Identify which cell holds the provided text, then report its [X, Y] central coordinate. 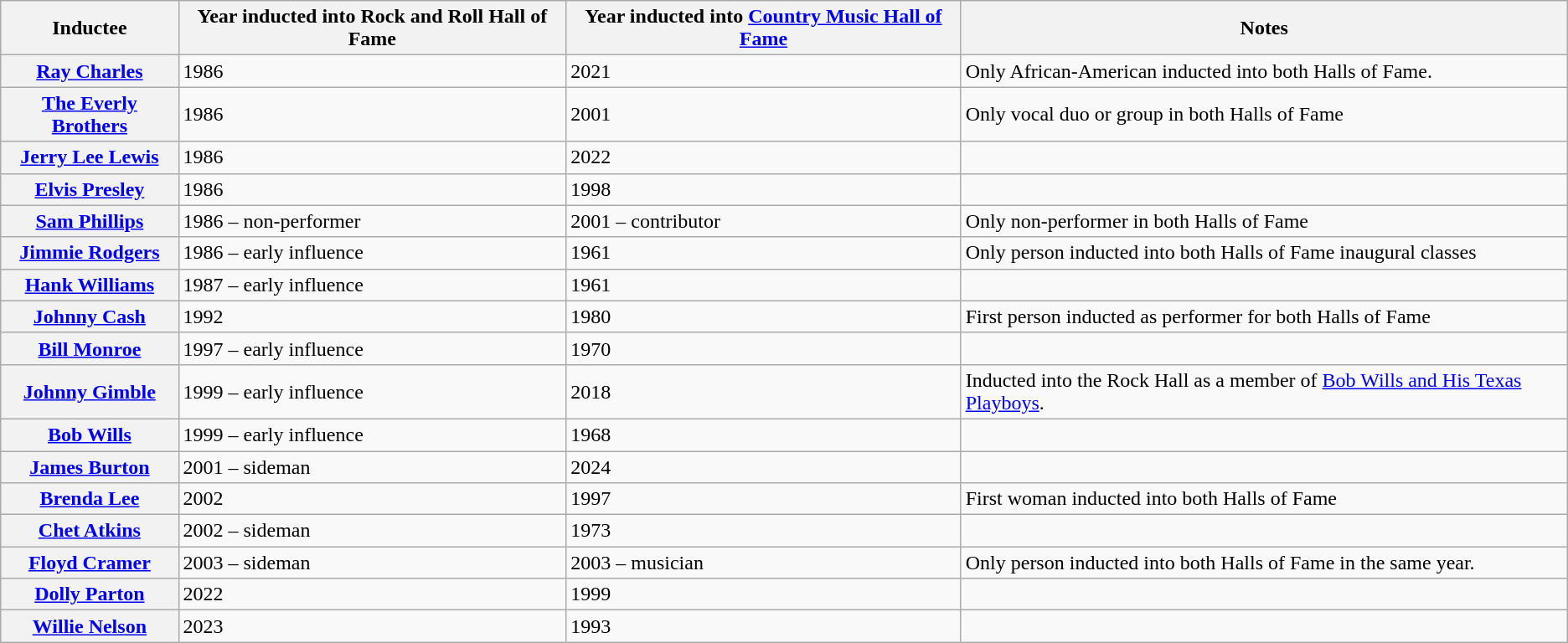
2001 [764, 114]
Sam Phillips [90, 221]
Only vocal duo or group in both Halls of Fame [1264, 114]
2002 – sideman [372, 531]
1997 [764, 499]
1970 [764, 348]
1992 [372, 316]
1999 [764, 594]
2003 – sideman [372, 563]
Chet Atkins [90, 531]
Only African-American inducted into both Halls of Fame. [1264, 71]
1968 [764, 435]
1980 [764, 316]
Only person inducted into both Halls of Fame inaugural classes [1264, 253]
2001 – contributor [764, 221]
2021 [764, 71]
Year inducted into Country Music Hall of Fame [764, 28]
Johnny Cash [90, 316]
James Burton [90, 466]
First woman inducted into both Halls of Fame [1264, 499]
Ray Charles [90, 71]
Only person inducted into both Halls of Fame in the same year. [1264, 563]
Hank Williams [90, 285]
First person inducted as performer for both Halls of Fame [1264, 316]
2002 [372, 499]
1993 [764, 626]
1987 – early influence [372, 285]
Dolly Parton [90, 594]
2003 – musician [764, 563]
Floyd Cramer [90, 563]
1986 – non-performer [372, 221]
Bill Monroe [90, 348]
Bob Wills [90, 435]
Notes [1264, 28]
Inducted into the Rock Hall as a member of Bob Wills and His Texas Playboys. [1264, 392]
1973 [764, 531]
2023 [372, 626]
Jerry Lee Lewis [90, 157]
1998 [764, 189]
Only non-performer in both Halls of Fame [1264, 221]
Brenda Lee [90, 499]
2001 – sideman [372, 466]
The Everly Brothers [90, 114]
Elvis Presley [90, 189]
1986 – early influence [372, 253]
Year inducted into Rock and Roll Hall of Fame [372, 28]
2024 [764, 466]
Willie Nelson [90, 626]
2018 [764, 392]
Inductee [90, 28]
Jimmie Rodgers [90, 253]
Johnny Gimble [90, 392]
1997 – early influence [372, 348]
